For the text-containing cell, return its midpoint in (X, Y) coordinate format. 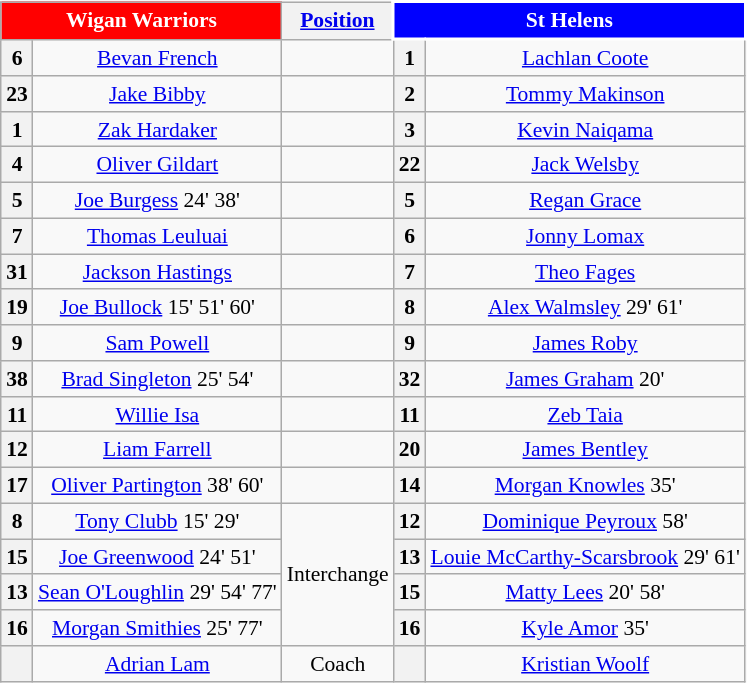
4 (17, 165)
Jonny Lomax (584, 236)
23 (17, 94)
Kristian Woolf (584, 664)
22 (410, 165)
Louie McCarthy-Scarsbrook 29' 61' (584, 557)
Sam Powell (158, 343)
Brad Singleton 25' 54' (158, 379)
3 (410, 129)
Sean O'Loughlin 29' 54' 77' (158, 592)
Bevan French (158, 57)
Joe Greenwood 24' 51' (158, 557)
Jake Bibby (158, 94)
19 (17, 307)
Position (338, 20)
Zeb Taia (584, 414)
Lachlan Coote (584, 57)
Theo Fages (584, 272)
32 (410, 379)
Joe Bullock 15' 51' 60' (158, 307)
17 (17, 485)
Alex Walmsley 29' 61' (584, 307)
Thomas Leuluai (158, 236)
Joe Burgess 24' 38' (158, 200)
Coach (338, 664)
2 (410, 94)
Adrian Lam (158, 664)
Tommy Makinson (584, 94)
Morgan Knowles 35' (584, 485)
Dominique Peyroux 58' (584, 521)
James Bentley (584, 450)
Tony Clubb 15' 29' (158, 521)
Jack Welsby (584, 165)
James Graham 20' (584, 379)
Jackson Hastings (158, 272)
Willie Isa (158, 414)
14 (410, 485)
38 (17, 379)
Matty Lees 20' 58' (584, 592)
Regan Grace (584, 200)
31 (17, 272)
Wigan Warriors (141, 20)
Oliver Partington 38' 60' (158, 485)
Kevin Naiqama (584, 129)
Zak Hardaker (158, 129)
Oliver Gildart (158, 165)
20 (410, 450)
Liam Farrell (158, 450)
Kyle Amor 35' (584, 628)
Morgan Smithies 25' 77' (158, 628)
James Roby (584, 343)
Interchange (338, 574)
St Helens (570, 20)
